Find where the given text appears and provide that cell's center as [X, Y] coordinate. 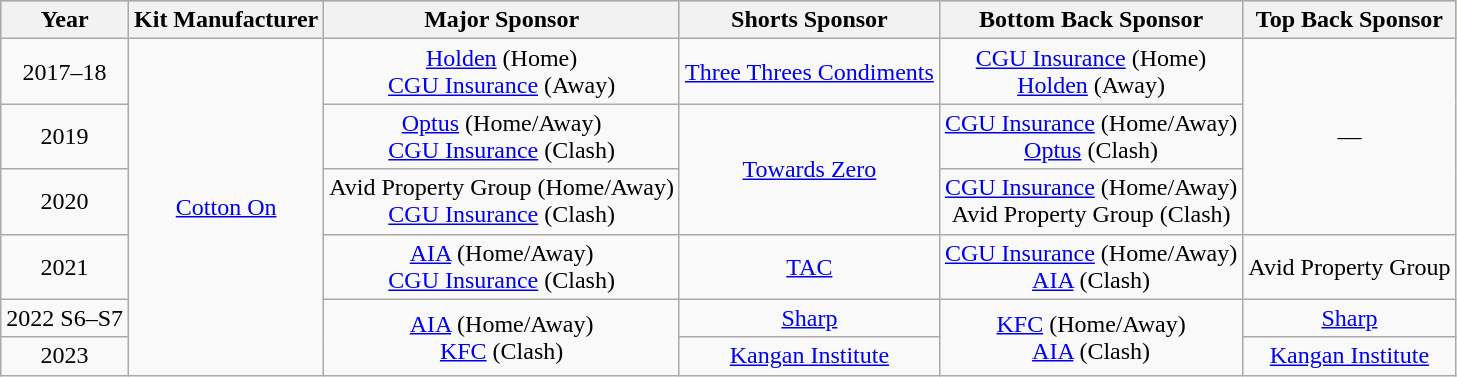
Optus (Home/Away) CGU Insurance (Clash) [502, 136]
CGU Insurance (Home/Away) Avid Property Group (Clash) [1090, 202]
Three Threes Condiments [809, 72]
AIA (Home/Away) CGU Insurance (Clash) [502, 266]
Shorts Sponsor [809, 20]
2019 [65, 136]
2017–18 [65, 72]
Towards Zero [809, 169]
TAC [809, 266]
Major Sponsor [502, 20]
CGU Insurance (Home/Away) Optus (Clash) [1090, 136]
Kit Manufacturer [226, 20]
AIA (Home/Away) KFC (Clash) [502, 337]
2023 [65, 356]
Holden (Home) CGU Insurance (Away) [502, 72]
Avid Property Group (Home/Away) CGU Insurance (Clash) [502, 202]
Top Back Sponsor [1350, 20]
2022 S6–S7 [65, 318]
2020 [65, 202]
CGU Insurance (Home/Away) AIA (Clash) [1090, 266]
Bottom Back Sponsor [1090, 20]
Avid Property Group [1350, 266]
KFC (Home/Away) AIA (Clash) [1090, 337]
2021 [65, 266]
— [1350, 136]
Year [65, 20]
CGU Insurance (Home) Holden (Away) [1090, 72]
Cotton On [226, 207]
